Output the (X, Y) coordinate of the center of the cell containing the given text.  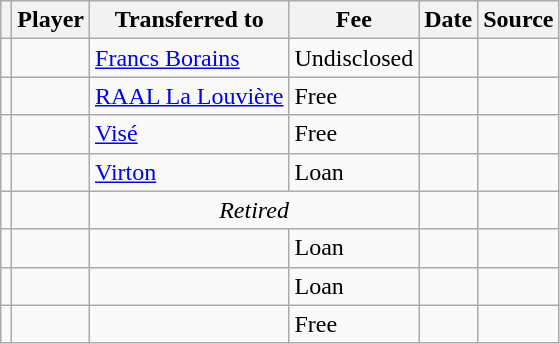
Fee (354, 20)
Retired (254, 210)
Virton (190, 172)
Transferred to (190, 20)
Source (518, 20)
Francs Borains (190, 58)
RAAL La Louvière (190, 96)
Visé (190, 134)
Player (51, 20)
Undisclosed (354, 58)
Date (448, 20)
